Pinpoint the cell where the given text exists, returning its (x, y) midpoint coordinate. 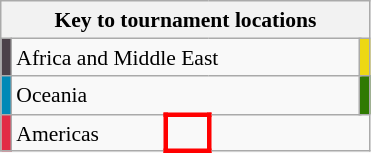
Africa and Middle East (185, 56)
Americas (88, 132)
Oceania (185, 96)
Key to tournament locations (186, 20)
